Return [X, Y] of the center of cell containing provided text 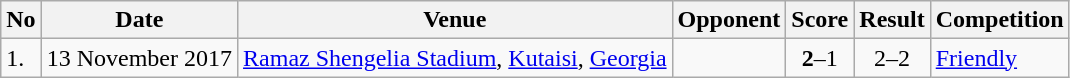
Result [892, 20]
1. [21, 58]
Ramaz Shengelia Stadium, Kutaisi, Georgia [456, 58]
Date [139, 20]
2–2 [892, 58]
Score [820, 20]
Opponent [729, 20]
Venue [456, 20]
Friendly [1000, 58]
13 November 2017 [139, 58]
Competition [1000, 20]
No [21, 20]
2–1 [820, 58]
